Return (x, y) of the center of cell containing provided text 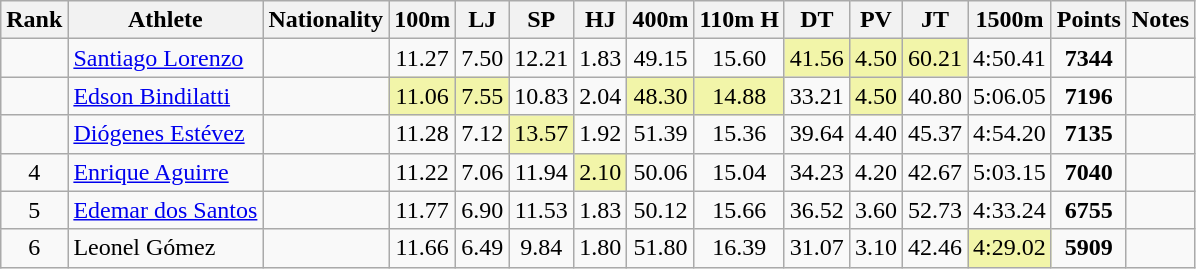
7040 (1088, 172)
33.21 (816, 96)
34.23 (816, 172)
1.92 (600, 134)
7.06 (482, 172)
Points (1088, 20)
6.90 (482, 210)
Athlete (166, 20)
5:03.15 (1010, 172)
100m (422, 20)
42.46 (934, 248)
5 (34, 210)
50.12 (660, 210)
4:54.20 (1010, 134)
110m H (739, 20)
15.60 (739, 58)
SP (542, 20)
11.06 (422, 96)
7135 (1088, 134)
3.10 (876, 248)
52.73 (934, 210)
Edson Bindilatti (166, 96)
4.20 (876, 172)
42.67 (934, 172)
6 (34, 248)
2.10 (600, 172)
HJ (600, 20)
400m (660, 20)
7.12 (482, 134)
11.28 (422, 134)
11.77 (422, 210)
6.49 (482, 248)
3.60 (876, 210)
7196 (1088, 96)
PV (876, 20)
Rank (34, 20)
60.21 (934, 58)
50.06 (660, 172)
JT (934, 20)
51.80 (660, 248)
15.04 (739, 172)
2.04 (600, 96)
5:06.05 (1010, 96)
6755 (1088, 210)
15.36 (739, 134)
13.57 (542, 134)
Nationality (326, 20)
39.64 (816, 134)
16.39 (739, 248)
12.21 (542, 58)
Diógenes Estévez (166, 134)
LJ (482, 20)
Edemar dos Santos (166, 210)
Santiago Lorenzo (166, 58)
10.83 (542, 96)
49.15 (660, 58)
15.66 (739, 210)
7.50 (482, 58)
36.52 (816, 210)
11.27 (422, 58)
11.53 (542, 210)
41.56 (816, 58)
51.39 (660, 134)
Leonel Gómez (166, 248)
Notes (1160, 20)
40.80 (934, 96)
31.07 (816, 248)
4.40 (876, 134)
9.84 (542, 248)
45.37 (934, 134)
4:50.41 (1010, 58)
7.55 (482, 96)
11.66 (422, 248)
1500m (1010, 20)
4:33.24 (1010, 210)
4 (34, 172)
7344 (1088, 58)
4:29.02 (1010, 248)
Enrique Aguirre (166, 172)
48.30 (660, 96)
DT (816, 20)
1.80 (600, 248)
5909 (1088, 248)
14.88 (739, 96)
11.94 (542, 172)
11.22 (422, 172)
